Pinpoint the cell where the given text exists, returning its (x, y) midpoint coordinate. 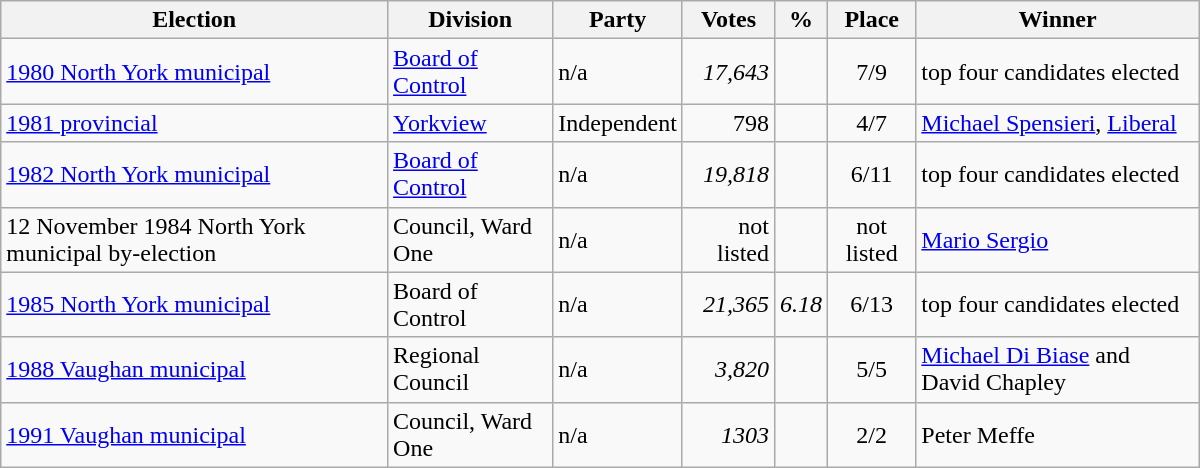
6/11 (872, 174)
Michael Di Biase and David Chapley (1058, 370)
12 November 1984 North York municipal by-election (194, 240)
2/2 (872, 434)
Mario Sergio (1058, 240)
17,643 (728, 72)
Peter Meffe (1058, 434)
Division (470, 20)
6.18 (802, 304)
798 (728, 123)
% (802, 20)
7/9 (872, 72)
Place (872, 20)
Yorkview (470, 123)
Regional Council (470, 370)
1982 North York municipal (194, 174)
21,365 (728, 304)
Party (618, 20)
Independent (618, 123)
19,818 (728, 174)
1980 North York municipal (194, 72)
6/13 (872, 304)
3,820 (728, 370)
5/5 (872, 370)
1988 Vaughan municipal (194, 370)
Votes (728, 20)
Michael Spensieri, Liberal (1058, 123)
1985 North York municipal (194, 304)
Winner (1058, 20)
1303 (728, 434)
4/7 (872, 123)
Election (194, 20)
1991 Vaughan municipal (194, 434)
1981 provincial (194, 123)
